Extract the [x, y] coordinate from the center of the cell holding the provided text.  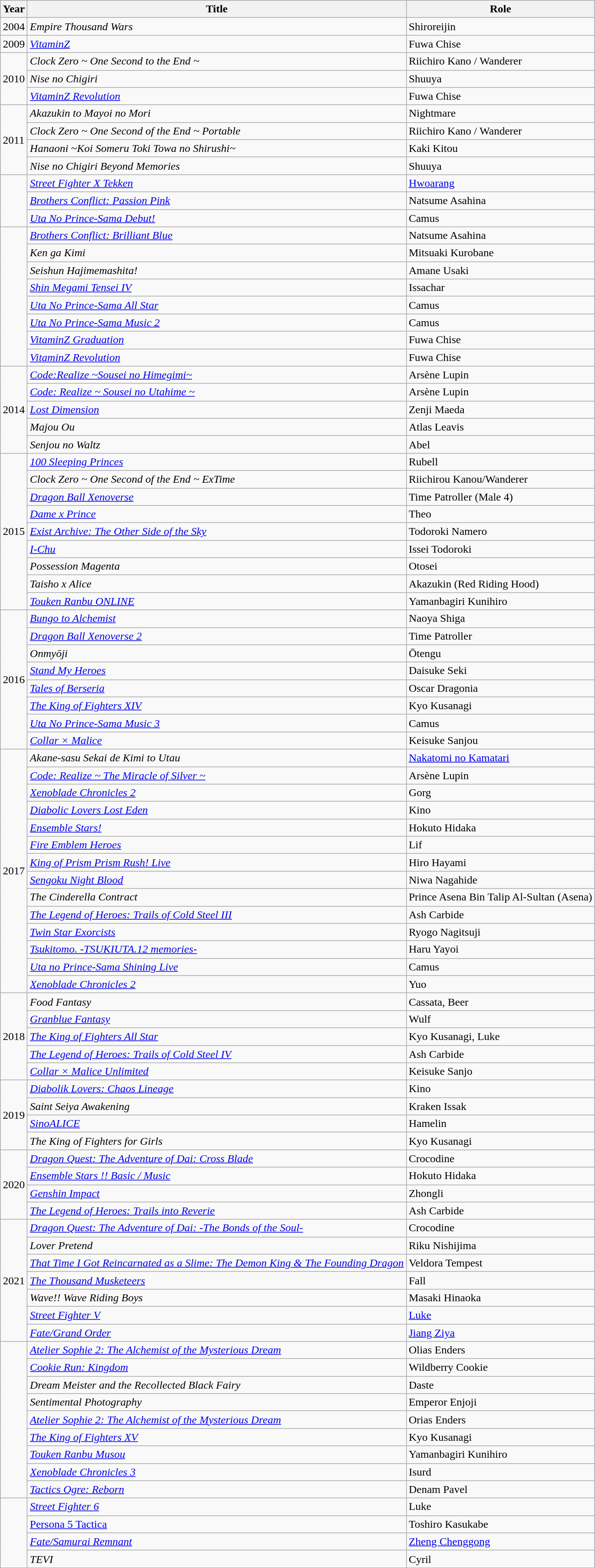
Dragon Quest: The Adventure of Dai: Cross Blade [217, 1158]
Collar × Malice [217, 740]
Riichirou Kanou/Wanderer [500, 479]
Toshiro Kasukabe [500, 1524]
2016 [14, 679]
Ken ga Kimi [217, 253]
Code: Realize ~ The Miracle of Silver ~ [217, 776]
Ryogo Nagitsuji [500, 932]
Hwoarang [500, 183]
Nise no Chigiri Beyond Memories [217, 166]
Uta No Prince-Sama All Star [217, 305]
Nise no Chigiri [217, 79]
Sengoku Night Blood [217, 880]
The King of Fighters XV [217, 1437]
Dragon Ball Xenoverse 2 [217, 636]
Ōtengu [500, 653]
Emperor Enjoji [500, 1402]
Touken Ranbu ONLINE [217, 601]
Todoroki Namero [500, 532]
Gorg [500, 793]
Akazukin (Red Riding Hood) [500, 584]
Twin Star Exorcists [217, 932]
Wildberry Cookie [500, 1368]
Year [14, 9]
Daisuke Seki [500, 671]
Denam Pavel [500, 1489]
King of Prism Prism Rush! Live [217, 862]
2019 [14, 1115]
Sentimental Photography [217, 1402]
Majou Ou [217, 427]
VitaminZ Graduation [217, 340]
Masaki Hinaoka [500, 1298]
Prince Asena Bin Talip Al-Sultan (Asena) [500, 897]
Niwa Nagahide [500, 880]
Issachar [500, 288]
Tactics Ogre: Reborn [217, 1489]
Possession Magenta [217, 566]
Dragon Quest: The Adventure of Dai: -The Bonds of the Soul- [217, 1228]
Clock Zero ~ One Second of the End ~ ExTime [217, 479]
Lif [500, 845]
Oscar Dragonia [500, 688]
Veldora Tempest [500, 1263]
Diabolic Lovers Lost Eden [217, 810]
Nightmare [500, 113]
Kyo Kusanagi, Luke [500, 1036]
Role [500, 9]
Abel [500, 444]
Collar × Malice Unlimited [217, 1072]
Street Fighter V [217, 1315]
The Legend of Heroes: Trails into Reverie [217, 1211]
Jiang Ziya [500, 1333]
Street Fighter X Tekken [217, 183]
Uta no Prince-Sama Shining Live [217, 967]
2011 [14, 140]
Xenoblade Chronicles 3 [217, 1472]
Keisuke Sanjou [500, 740]
Dame x Prince [217, 514]
Ensemble Stars !! Basic / Music [217, 1176]
Wave!! Wave Riding Boys [217, 1298]
VitaminZ [217, 44]
The King of Fighters XIV [217, 706]
Ensemble Stars! [217, 828]
Riku Nishijima [500, 1245]
Empire Thousand Wars [217, 27]
Amane Usaki [500, 270]
Haru Yayoi [500, 949]
The King of Fighters for Girls [217, 1141]
Tales of Berseria [217, 688]
Clock Zero ~ One Second of the End ~ Portable [217, 131]
Saint Seiya Awakening [217, 1106]
Akane-sasu Sekai de Kimi to Utau [217, 758]
2014 [14, 410]
2018 [14, 1036]
Dream Meister and the Recollected Black Fairy [217, 1385]
The Cinderella Contract [217, 897]
Uta No Prince-Sama Music 2 [217, 323]
Wulf [500, 1019]
Street Fighter 6 [217, 1507]
Shin Megami Tensei IV [217, 288]
Orias Enders [500, 1420]
Fate/Grand Order [217, 1333]
2010 [14, 79]
Cyril [500, 1559]
Title [217, 9]
Diabolik Lovers: Chaos Lineage [217, 1089]
Hamelin [500, 1124]
Persona 5 Tactica [217, 1524]
Hiro Hayami [500, 862]
Stand My Heroes [217, 671]
Rubell [500, 462]
Lover Pretend [217, 1245]
2009 [14, 44]
Senjou no Waltz [217, 444]
Theo [500, 514]
Exist Archive: The Other Side of the Sky [217, 532]
Daste [500, 1385]
Cookie Run: Kingdom [217, 1368]
2004 [14, 27]
Zenji Maeda [500, 410]
Nakatomi no Kamatari [500, 758]
SinoALICE [217, 1124]
That Time I Got Reincarnated as a Slime: The Demon King & The Founding Dragon [217, 1263]
TEVI [217, 1559]
Code:Realize ~Sousei no Himegimi~ [217, 375]
Tsukitomo. -TSUKIUTA.12 memories- [217, 949]
2015 [14, 532]
Clock Zero ~ One Second to the End ~ [217, 61]
Keisuke Sanjo [500, 1072]
Naoya Shiga [500, 619]
Otosei [500, 566]
Brothers Conflict: Passion Pink [217, 200]
100 Sleeping Princes [217, 462]
Onmyōji [217, 653]
Atlas Leavis [500, 427]
Mitsuaki Kurobane [500, 253]
Isurd [500, 1472]
Olias Enders [500, 1350]
Brothers Conflict: Brilliant Blue [217, 236]
Taisho x Alice [217, 584]
Touken Ranbu Musou [217, 1455]
Lost Dimension [217, 410]
Hanaoni ~Koi Someru Toki Towa no Shirushi~ [217, 148]
Seishun Hajimemashita! [217, 270]
2021 [14, 1280]
Shiroreijin [500, 27]
Time Patroller (Male 4) [500, 496]
Dragon Ball Xenoverse [217, 496]
Granblue Fantasy [217, 1019]
Kaki Kitou [500, 148]
Fate/Samurai Remnant [217, 1541]
Kraken Issak [500, 1106]
Zheng Chenggong [500, 1541]
Uta No Prince-Sama Debut! [217, 218]
Food Fantasy [217, 1002]
Issei Todoroki [500, 549]
Fire Emblem Heroes [217, 845]
The Thousand Musketeers [217, 1280]
Akazukin to Mayoi no Mori [217, 113]
The Legend of Heroes: Trails of Cold Steel IV [217, 1054]
Yuo [500, 984]
Zhongli [500, 1193]
Uta No Prince-Sama Music 3 [217, 723]
Time Patroller [500, 636]
Bungo to Alchemist [217, 619]
The Legend of Heroes: Trails of Cold Steel III [217, 915]
Genshin Impact [217, 1193]
2017 [14, 871]
2020 [14, 1185]
Code: Realize ~ Sousei no Utahime ~ [217, 392]
Cassata, Beer [500, 1002]
The King of Fighters All Star [217, 1036]
Fall [500, 1280]
I-Chu [217, 549]
